Detect which cell encompasses the target text, then output its (X, Y) center coordinate. 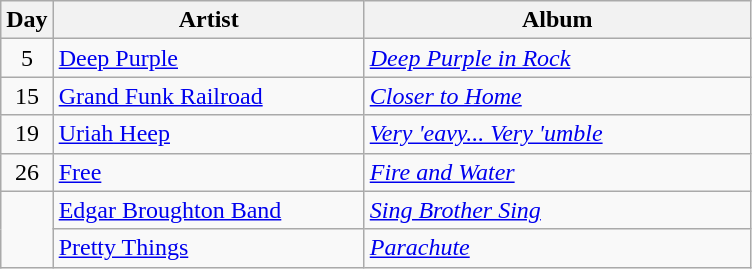
Uriah Heep (208, 134)
Sing Brother Sing (557, 210)
Free (208, 172)
15 (27, 96)
5 (27, 58)
26 (27, 172)
Very 'eavy... Very 'umble (557, 134)
Deep Purple in Rock (557, 58)
Edgar Broughton Band (208, 210)
Pretty Things (208, 248)
Deep Purple (208, 58)
19 (27, 134)
Fire and Water (557, 172)
Closer to Home (557, 96)
Parachute (557, 248)
Album (557, 20)
Grand Funk Railroad (208, 96)
Artist (208, 20)
Day (27, 20)
